Extract the (X, Y) coordinate from the center of the cell holding the provided text.  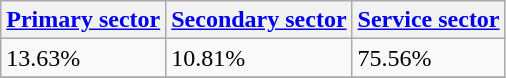
Service sector (428, 20)
75.56% (428, 58)
Primary sector (84, 20)
10.81% (259, 58)
13.63% (84, 58)
Secondary sector (259, 20)
